Search for the cell housing the specified text and yield its [x, y] center coordinate. 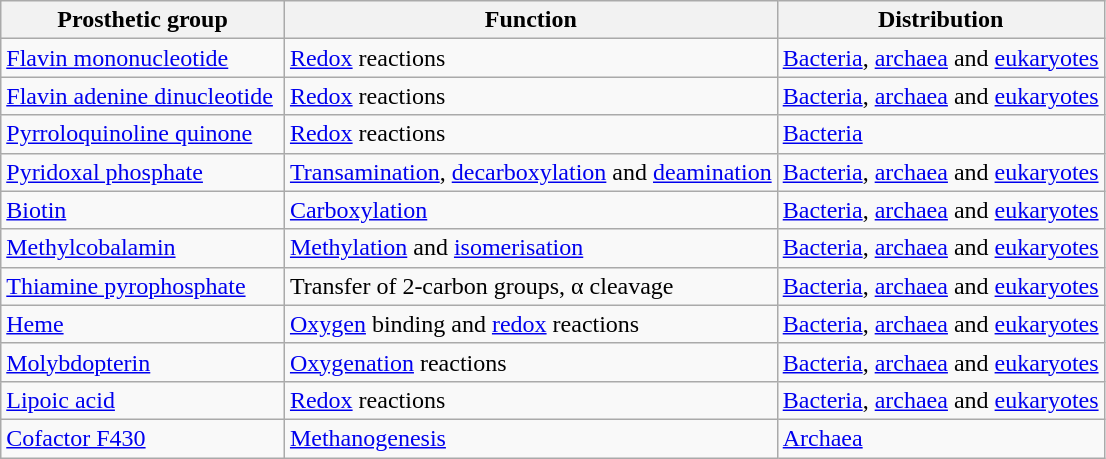
Oxygen binding and redox reactions [530, 324]
Flavin adenine dinucleotide [143, 96]
Oxygenation reactions [530, 362]
Bacteria [940, 134]
Function [530, 20]
Heme [143, 324]
Transfer of 2-carbon groups, α cleavage [530, 286]
Thiamine pyrophosphate [143, 286]
Pyrroloquinoline quinone [143, 134]
Methylation and isomerisation [530, 248]
Flavin mononucleotide [143, 58]
Carboxylation [530, 210]
Molybdopterin [143, 362]
Lipoic acid [143, 400]
Prosthetic group [143, 20]
Methanogenesis [530, 438]
Distribution [940, 20]
Pyridoxal phosphate [143, 172]
Archaea [940, 438]
Methylcobalamin [143, 248]
Biotin [143, 210]
Transamination, decarboxylation and deamination [530, 172]
Cofactor F430 [143, 438]
